Scan for the cell matching the given text and deliver its [X, Y] coordinate at center. 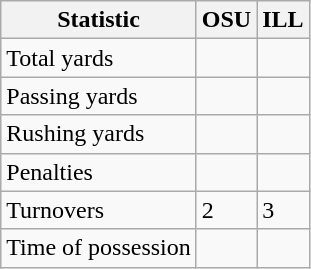
Penalties [99, 172]
ILL [283, 20]
Statistic [99, 20]
Rushing yards [99, 134]
2 [226, 210]
3 [283, 210]
OSU [226, 20]
Turnovers [99, 210]
Time of possession [99, 248]
Passing yards [99, 96]
Total yards [99, 58]
